Return the [X, Y] coordinate for the center point of the cell that contains the specified text.  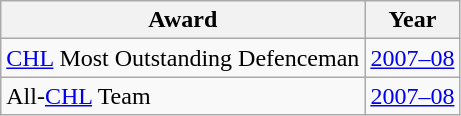
Year [412, 20]
CHL Most Outstanding Defenceman [183, 58]
Award [183, 20]
All-CHL Team [183, 96]
